For the text-containing cell, return its midpoint in [X, Y] coordinate format. 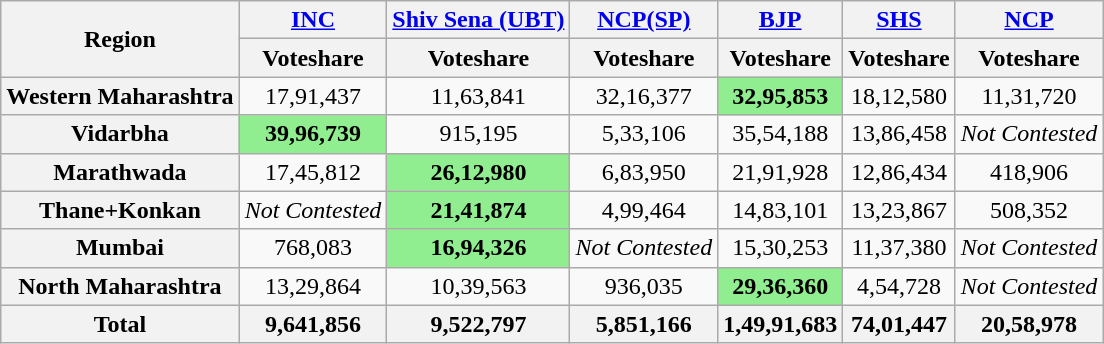
14,83,101 [780, 210]
Marathwada [120, 172]
915,195 [478, 134]
Vidarbha [120, 134]
26,12,980 [478, 172]
1,49,91,683 [780, 324]
15,30,253 [780, 248]
13,29,864 [313, 286]
32,95,853 [780, 96]
936,035 [644, 286]
Shiv Sena (UBT) [478, 20]
11,31,720 [1029, 96]
32,16,377 [644, 96]
4,99,464 [644, 210]
SHS [899, 20]
Western Maharashtra [120, 96]
Region [120, 39]
11,63,841 [478, 96]
NCP [1029, 20]
21,41,874 [478, 210]
North Maharashtra [120, 286]
Total [120, 324]
16,94,326 [478, 248]
11,37,380 [899, 248]
Mumbai [120, 248]
18,12,580 [899, 96]
INC [313, 20]
NCP(SP) [644, 20]
BJP [780, 20]
10,39,563 [478, 286]
13,86,458 [899, 134]
12,86,434 [899, 172]
20,58,978 [1029, 324]
9,641,856 [313, 324]
17,91,437 [313, 96]
418,906 [1029, 172]
29,36,360 [780, 286]
35,54,188 [780, 134]
74,01,447 [899, 324]
Thane+Konkan [120, 210]
5,851,166 [644, 324]
17,45,812 [313, 172]
13,23,867 [899, 210]
5,33,106 [644, 134]
4,54,728 [899, 286]
21,91,928 [780, 172]
768,083 [313, 248]
39,96,739 [313, 134]
508,352 [1029, 210]
9,522,797 [478, 324]
6,83,950 [644, 172]
